Capture the cell that displays the provided text and extract its [X, Y] central coordinate. 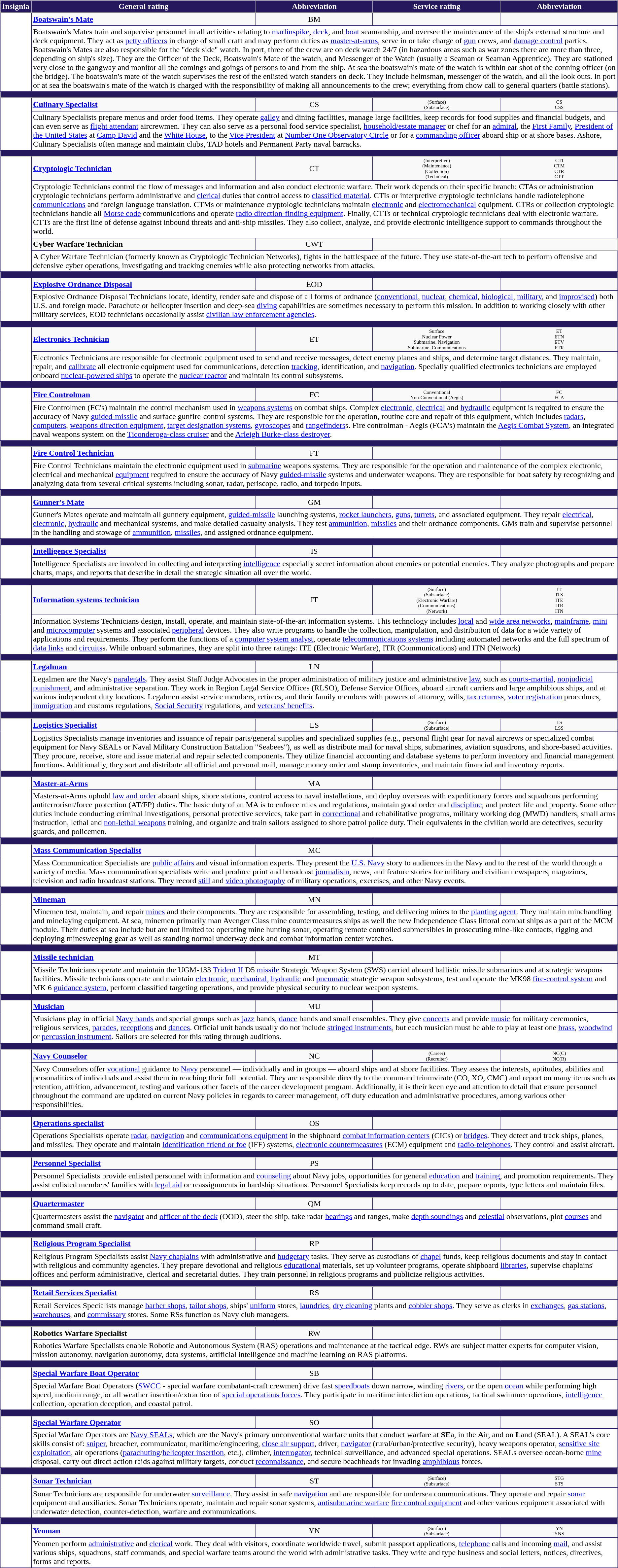
RP [314, 1244]
Mineman [144, 899]
RS [314, 1293]
Musician [144, 1006]
YNYNS [559, 1531]
EOD [314, 284]
NC(C)NC(R) [559, 1056]
General rating [144, 7]
Operations specialist [144, 1123]
GM [314, 502]
Sonar Technician [144, 1481]
Master-at-Arms [144, 783]
Mass Communication Specialist [144, 850]
IT [314, 600]
FT [314, 453]
Intelligence Specialist [144, 551]
Electronics Technician [144, 339]
CS [314, 104]
Cyber Warfare Technician [144, 244]
OS [314, 1123]
MC [314, 850]
Boatswain's Mate [144, 19]
ST [314, 1481]
Service rating [437, 7]
Logistics Specialist [144, 725]
YN [314, 1531]
Navy Counselor [144, 1056]
Fire Controlman [144, 395]
MA [314, 783]
RW [314, 1333]
PS [314, 1164]
SO [314, 1422]
MT [314, 957]
CSCSS [559, 104]
Special Warfare Operator [144, 1422]
(Surface)(Subsurface)(Electronic Warfare)(Communications)(Network) [437, 600]
Insignia [16, 7]
Culinary Specialist [144, 104]
MU [314, 1006]
STGSTS [559, 1481]
ET [314, 339]
ConventionalNon-Conventional (Aegis) [437, 395]
Cryptologic Technician [144, 169]
ETETN ETV ETR [559, 339]
CT [314, 169]
Special Warfare Boat Operator [144, 1373]
Gunner's Mate [144, 502]
CWT [314, 244]
(Career)(Recruiter) [437, 1056]
LS [314, 725]
QM [314, 1203]
Quartermaster [144, 1203]
MN [314, 899]
Information systems technician [144, 600]
Personnel Specialist [144, 1164]
BM [314, 19]
Retail Services Specialist [144, 1293]
CTICTMCTRCTT [559, 169]
Explosive Ordnance Disposal [144, 284]
FCFCA [559, 395]
(Interpretive)(Maintenance)(Collection)(Technical) [437, 169]
SB [314, 1373]
SurfaceNuclear PowerSubmarine, NavigationSubmarine, Communications [437, 339]
Robotics Warfare Specialist [144, 1333]
Missile technician [144, 957]
Religious Program Specialist [144, 1244]
IS [314, 551]
Yeoman [144, 1531]
LN [314, 667]
NC [314, 1056]
ITITSITEITRITN [559, 600]
FC [314, 395]
Fire Control Technician [144, 453]
Legalman [144, 667]
LSLSS [559, 725]
